For the text-containing cell, return its midpoint in [x, y] coordinate format. 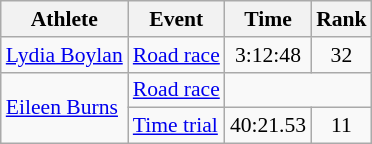
Athlete [64, 19]
Event [176, 19]
Time trial [176, 126]
32 [342, 55]
3:12:48 [268, 55]
Rank [342, 19]
40:21.53 [268, 126]
Time [268, 19]
Eileen Burns [64, 108]
11 [342, 126]
Lydia Boylan [64, 55]
